Capture the cell that displays the provided text and extract its [X, Y] central coordinate. 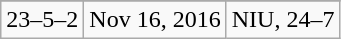
NIU, 24–7 [283, 20]
23–5–2 [42, 20]
Nov 16, 2016 [155, 20]
